Detect which cell encompasses the target text, then output its [x, y] center coordinate. 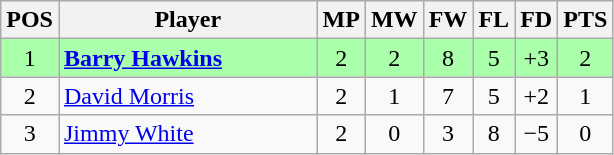
+2 [536, 96]
POS [30, 20]
Jimmy White [188, 134]
−5 [536, 134]
+3 [536, 58]
PTS [586, 20]
MW [394, 20]
7 [448, 96]
MP [341, 20]
David Morris [188, 96]
Barry Hawkins [188, 58]
FL [494, 20]
FD [536, 20]
FW [448, 20]
Player [188, 20]
